Determine the (X, Y) coordinate at the center of the cell enclosing the given text.  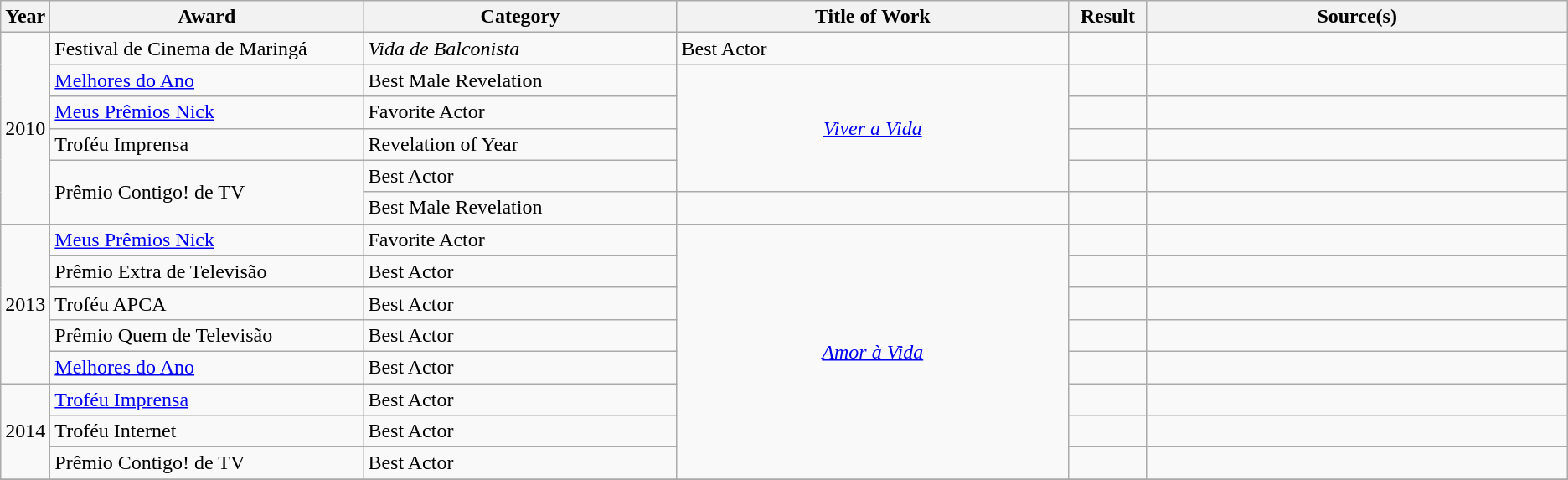
Award (207, 17)
Viver a Vida (873, 128)
Prêmio Quem de Televisão (207, 335)
2013 (25, 303)
Title of Work (873, 17)
Prêmio Extra de Televisão (207, 271)
2014 (25, 431)
2010 (25, 128)
Amor à Vida (873, 351)
Category (520, 17)
Vida de Balconista (520, 49)
Troféu Internet (207, 431)
Result (1108, 17)
Revelation of Year (520, 144)
Year (25, 17)
Festival de Cinema de Maringá (207, 49)
Troféu APCA (207, 303)
Source(s) (1357, 17)
